Detect which cell encompasses the target text, then output its (X, Y) center coordinate. 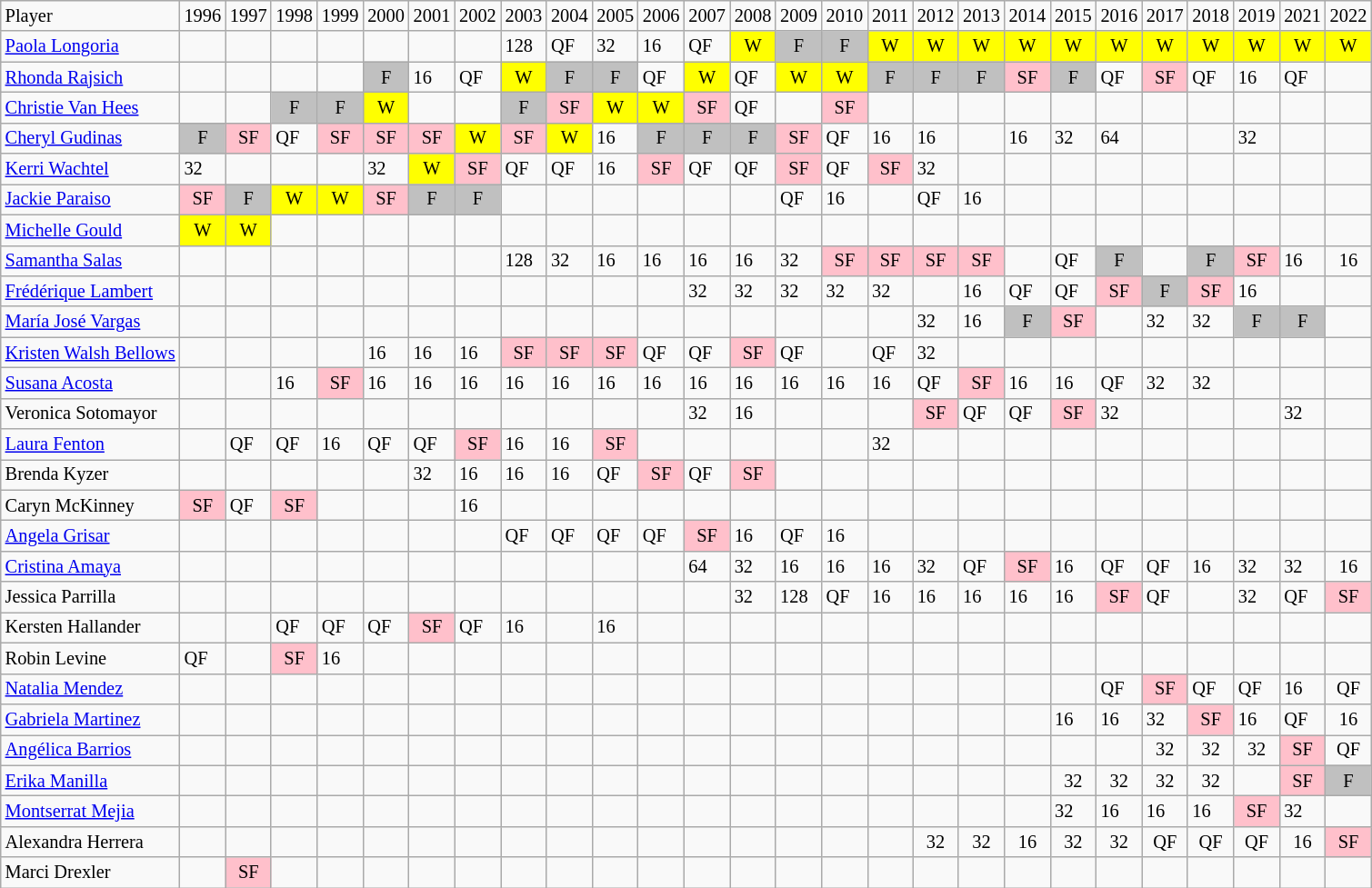
1996 (203, 15)
Cristina Amaya (91, 566)
2001 (432, 15)
Christie Van Hees (91, 107)
2003 (524, 15)
Robin Levine (91, 658)
Alexandra Herrera (91, 842)
2007 (706, 15)
Caryn McKinney (91, 505)
Paola Longoria (91, 46)
2005 (616, 15)
Kersten Hallander (91, 627)
2009 (798, 15)
Laura Fenton (91, 444)
2002 (477, 15)
Brenda Kyzer (91, 474)
2011 (890, 15)
2012 (936, 15)
Angela Grisar (91, 535)
Jackie Paraiso (91, 199)
1997 (248, 15)
2014 (1027, 15)
Frédérique Lambert (91, 291)
2004 (569, 15)
2021 (1302, 15)
Rhonda Rajsich (91, 77)
Susana Acosta (91, 383)
María José Vargas (91, 322)
Cheryl Gudinas (91, 138)
Veronica Sotomayor (91, 414)
Kristen Walsh Bellows (91, 353)
Samantha Salas (91, 261)
2000 (386, 15)
2008 (753, 15)
2018 (1210, 15)
Montserrat Mejia (91, 811)
Erika Manilla (91, 781)
2016 (1119, 15)
Player (91, 15)
2022 (1348, 15)
2010 (845, 15)
2017 (1165, 15)
Marci Drexler (91, 873)
Jessica Parrilla (91, 597)
2019 (1257, 15)
Kerri Wachtel (91, 169)
1999 (340, 15)
Angélica Barrios (91, 750)
1998 (294, 15)
Michelle Gould (91, 230)
2015 (1073, 15)
2013 (981, 15)
Gabriela Martinez (91, 719)
2006 (661, 15)
Natalia Mendez (91, 689)
